For the text-containing cell, return its midpoint in [X, Y] coordinate format. 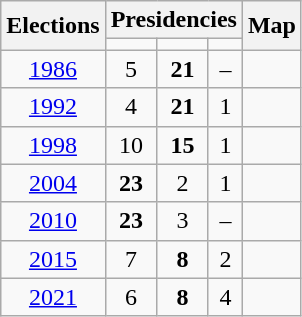
6 [131, 297]
5 [131, 69]
2010 [53, 221]
1986 [53, 69]
10 [131, 145]
2004 [53, 183]
Map [272, 26]
15 [183, 145]
7 [131, 259]
Presidencies [174, 20]
1998 [53, 145]
3 [183, 221]
1992 [53, 107]
2015 [53, 259]
Elections [53, 26]
2021 [53, 297]
